Detect which cell encompasses the target text, then output its [X, Y] center coordinate. 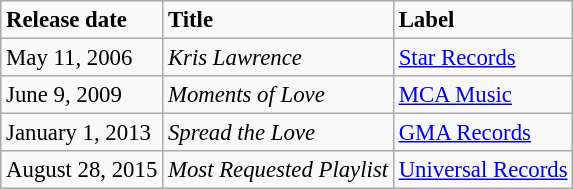
January 1, 2013 [82, 133]
August 28, 2015 [82, 170]
Label [483, 20]
June 9, 2009 [82, 95]
Spread the Love [278, 133]
May 11, 2006 [82, 58]
GMA Records [483, 133]
MCA Music [483, 95]
Most Requested Playlist [278, 170]
Universal Records [483, 170]
Star Records [483, 58]
Moments of Love [278, 95]
Release date [82, 20]
Kris Lawrence [278, 58]
Title [278, 20]
